Find where the given text appears and provide that cell's center as (X, Y) coordinate. 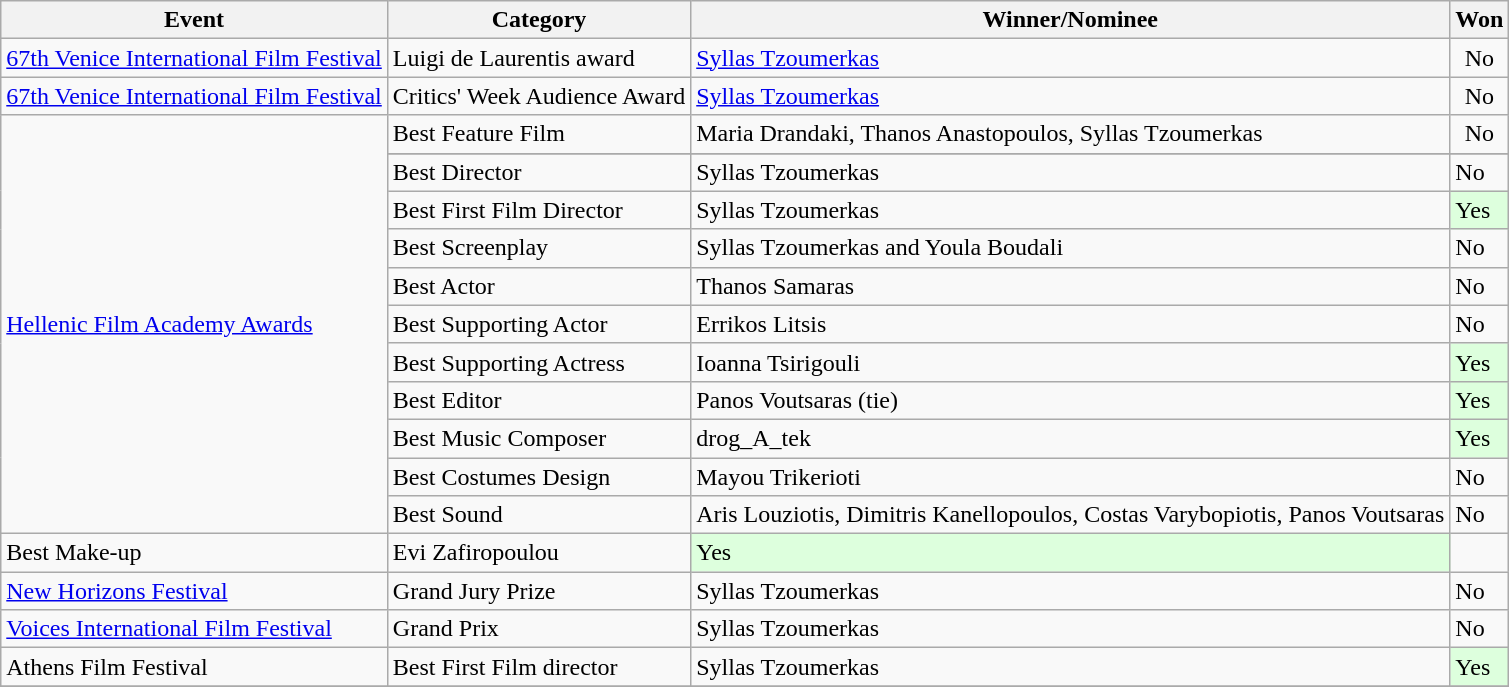
Hellenic Film Academy Awards (194, 324)
Aris Louziotis, Dimitris Kanellopoulos, Costas Varybopiotis, Panos Voutsaras (1070, 515)
Grand Jury Prize (538, 591)
Syllas Tzoumerkas and Youla Boudali (1070, 248)
Best Actor (538, 286)
Grand Prix (538, 629)
Thanos Samaras (1070, 286)
Ioanna Tsirigouli (1070, 362)
Mayou Trikerioti (1070, 477)
Best Music Composer (538, 438)
Winner/Nominee (1070, 20)
Best Supporting Actor (538, 324)
Panos Voutsaras (tie) (1070, 400)
Best Editor (538, 400)
Won (1480, 20)
Best Sound (538, 515)
Best Screenplay (538, 248)
Luigi de Laurentis award (538, 58)
Best First Film director (538, 667)
Best First Film Director (538, 210)
Best Director (538, 172)
New Horizons Festival (194, 591)
Errikos Litsis (1070, 324)
Athens Film Festival (194, 667)
Best Make-up (194, 553)
Best Costumes Design (538, 477)
Best Supporting Actress (538, 362)
Category (538, 20)
Maria Drandaki, Thanos Anastopoulos, Syllas Tzoumerkas (1070, 134)
Best Feature Film (538, 134)
Event (194, 20)
Voices International Film Festival (194, 629)
drog_A_tek (1070, 438)
Critics' Week Audience Award (538, 96)
Evi Zafiropoulou (538, 553)
